Extract the [x, y] coordinate from the center of the cell holding the provided text.  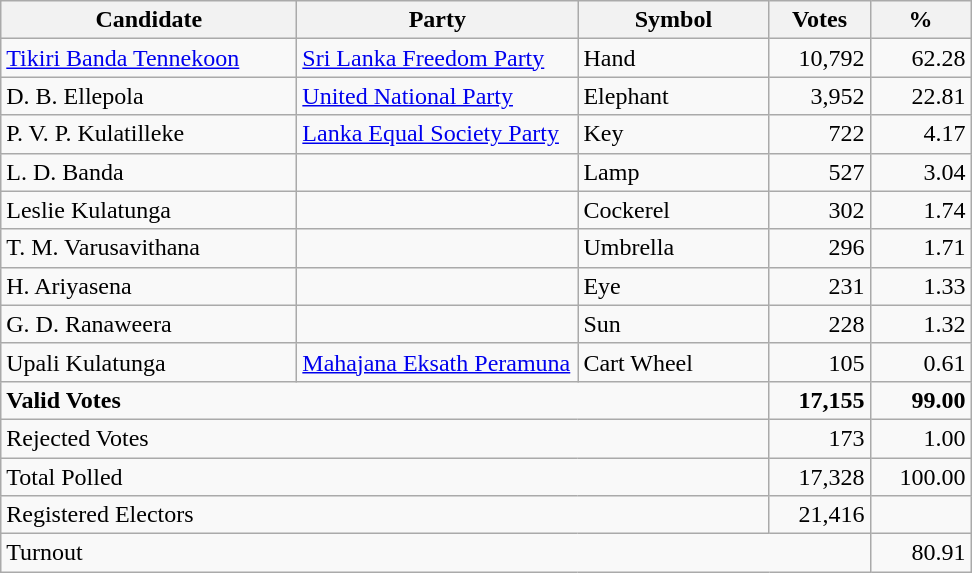
296 [820, 248]
4.17 [920, 134]
Party [438, 20]
Upali Kulatunga [149, 362]
Umbrella [674, 248]
Lanka Equal Society Party [438, 134]
Elephant [674, 96]
P. V. P. Kulatilleke [149, 134]
Valid Votes [385, 400]
Hand [674, 58]
722 [820, 134]
D. B. Ellepola [149, 96]
Lamp [674, 172]
0.61 [920, 362]
Leslie Kulatunga [149, 210]
% [920, 20]
100.00 [920, 477]
17,155 [820, 400]
3,952 [820, 96]
228 [820, 324]
1.00 [920, 438]
Tikiri Banda Tennekoon [149, 58]
Sri Lanka Freedom Party [438, 58]
10,792 [820, 58]
Turnout [436, 553]
Candidate [149, 20]
1.71 [920, 248]
United National Party [438, 96]
62.28 [920, 58]
22.81 [920, 96]
Cockerel [674, 210]
17,328 [820, 477]
Cart Wheel [674, 362]
L. D. Banda [149, 172]
Votes [820, 20]
Eye [674, 286]
1.33 [920, 286]
G. D. Ranaweera [149, 324]
302 [820, 210]
Sun [674, 324]
231 [820, 286]
Total Polled [385, 477]
Symbol [674, 20]
1.32 [920, 324]
T. M. Varusavithana [149, 248]
99.00 [920, 400]
3.04 [920, 172]
21,416 [820, 515]
173 [820, 438]
527 [820, 172]
Mahajana Eksath Peramuna [438, 362]
Key [674, 134]
Rejected Votes [385, 438]
H. Ariyasena [149, 286]
105 [820, 362]
80.91 [920, 553]
Registered Electors [385, 515]
1.74 [920, 210]
